Return (x, y) of the center of cell containing provided text 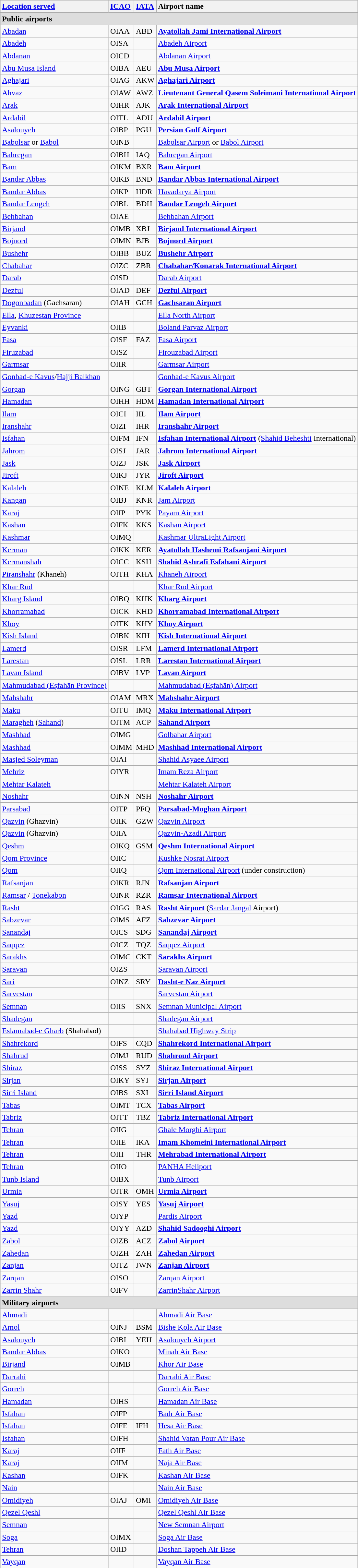
Kish International Airport (257, 636)
OIKQ (121, 846)
OIZI (121, 426)
TQZ (145, 945)
SYZ (145, 1068)
OIIC (121, 858)
IIL (145, 414)
BXR (145, 167)
YEH (145, 1340)
Larestan International Airport (257, 661)
GCH (145, 303)
OISJ (121, 451)
Iranshahr (54, 426)
Dogonbadan (Gachsaran) (54, 303)
Kashan Air Base (257, 1475)
HDM (145, 401)
Firuzabad (54, 352)
OMI (145, 1500)
AKW (145, 80)
Ramsar International Airport (257, 895)
Kermanshah (54, 562)
Garmsar Airport (257, 365)
Shiraz International Airport (257, 1068)
KLM (145, 488)
Sari (54, 982)
OIKK (121, 550)
OIIE (121, 1142)
Ardabil (54, 117)
Zarrin Shahr (54, 1290)
ZarrinShahr Airport (257, 1290)
OISR (121, 648)
Parsabad (54, 809)
SDG (145, 932)
Zarqan Airport (257, 1278)
Noshahr (54, 796)
OISZ (121, 352)
Rafsanjan Airport (257, 883)
Public airports (179, 19)
OICD (121, 56)
OIIB (121, 327)
OIAA (121, 31)
Mehrabad International Airport (257, 1155)
Qezel Qeshl (54, 1512)
Shahid Sadooghi Airport (257, 1228)
Gonbad-e Kavus Airport (257, 377)
Lamerd (54, 648)
Tunb Island (54, 1179)
OIMC (121, 957)
PFQ (145, 809)
Mahmudabad (Eşfahān) Airport (257, 685)
Arak International Airport (257, 105)
Shadegan (54, 1019)
OISY (121, 1204)
OIZH (121, 1253)
OIFE (121, 1426)
OIZS (121, 969)
Qeshm International Airport (257, 846)
ADU (145, 117)
Vayqan (54, 1562)
FAZ (145, 340)
JSK (145, 463)
Rasht (54, 907)
OIYY (121, 1228)
BUZ (145, 253)
OISO (121, 1278)
OIKP (121, 192)
Military airports (179, 1302)
Soga Air Base (257, 1537)
Hesa Air Base (257, 1426)
OIKJ (121, 475)
OIZB (121, 1241)
Sahand Airport (257, 722)
Saravan (54, 969)
Khar Rud (54, 587)
OIHH (121, 401)
Chabahar/Konarak International Airport (257, 266)
YES (145, 1204)
Kashmar (54, 537)
OICI (121, 414)
OITP (121, 809)
Lavan Island (54, 673)
Badr Air Base (257, 1414)
Nain (54, 1488)
Shiraz (54, 1068)
Rafsanjan (54, 883)
Kharg Airport (257, 599)
Semnan Municipal Airport (257, 1006)
IKA (145, 1142)
Ayatollah Jami International Airport (257, 31)
OIIM (121, 1463)
TCX (145, 1105)
NSH (145, 796)
Darrahi (54, 1377)
XBJ (145, 229)
OIKR (121, 883)
OIGG (121, 907)
Qazvin Airport (257, 821)
JAR (145, 451)
KHY (145, 624)
Bam (54, 167)
OIBA (121, 68)
IATA (145, 6)
Ghale Morghi Airport (257, 1130)
Mahshahr Airport (257, 698)
Sarakhs (54, 957)
AEU (145, 68)
ACZ (145, 1241)
MHD (145, 747)
Ramsar / Tonekabon (54, 895)
Masjed Soleyman (54, 760)
OIMQ (121, 537)
Fath Air Base (257, 1451)
New Semnan Airport (257, 1525)
OISF (121, 340)
IHR (145, 426)
OIAE (121, 216)
Gorgan International Airport (257, 389)
OIKB (121, 179)
Khorramabad International Airport (257, 611)
Kushke Nosrat Airport (257, 858)
Iranshahr Airport (257, 426)
OIYP (121, 1216)
CQD (145, 1043)
Kharg Island (54, 599)
OITZ (121, 1265)
IMQ (145, 710)
Maku (54, 710)
Tabriz International Airport (257, 1117)
KHK (145, 599)
OIZJ (121, 463)
IAQ (145, 155)
OIKY (121, 1080)
TBZ (145, 1117)
Lavan Airport (257, 673)
OIIQ (121, 870)
Shahrekord (54, 1043)
Darrahi Air Base (257, 1377)
Qazvin-Azadi Airport (257, 833)
Birjand International Airport (257, 229)
Ella, Khuzestan Province (54, 315)
Soga (54, 1537)
OISA (121, 43)
Jiroft (54, 475)
Zanjan Airport (257, 1265)
Bojnord (54, 241)
Noshahr Airport (257, 796)
Bam Airport (257, 167)
OIKO (121, 1352)
Vayqan Air Base (257, 1562)
Yasuj (54, 1204)
Bishe Kola Air Base (257, 1327)
OIBL (121, 204)
OIBV (121, 673)
Kerman (54, 550)
LRR (145, 661)
OITH (121, 574)
OIAM (121, 698)
Nain Air Base (257, 1488)
Bandar Abbas International Airport (257, 179)
GSM (145, 846)
OING (121, 389)
Gorreh Air Base (257, 1389)
KER (145, 550)
Mahshahr (54, 698)
Zabol Airport (257, 1241)
OISL (121, 661)
Khor Air Base (257, 1364)
Bahregan (54, 155)
Ilam Airport (257, 414)
OIBP (121, 130)
OIIS (121, 1006)
ICAO (121, 6)
Bushehr (54, 253)
Urmia Airport (257, 1191)
Khar Rud Airport (257, 587)
Sirjan Airport (257, 1080)
ABD (145, 31)
Abadeh Airport (257, 43)
Maku International Airport (257, 710)
IFH (145, 1426)
RZR (145, 895)
Chabahar (54, 266)
RJN (145, 883)
OISD (121, 278)
OIMJ (121, 1056)
Shahrekord International Airport (257, 1043)
OINZ (121, 982)
Tabas (54, 1105)
Hamadan International Airport (257, 401)
OIFP (121, 1414)
OMH (145, 1191)
OIHR (121, 105)
Bandar Lengeh (54, 204)
Pardis Airport (257, 1216)
OINE (121, 488)
OIMT (121, 1105)
Kish Island (54, 636)
Ahvaz (54, 93)
AZD (145, 1228)
KKS (145, 525)
ZBR (145, 266)
KHD (145, 611)
Golbahar Airport (257, 735)
SRY (145, 982)
RUD (145, 1056)
Bushehr Airport (257, 253)
Aghajari (54, 80)
OINB (121, 142)
OIBJ (121, 500)
OIFH (121, 1438)
Dasht-e Naz Airport (257, 982)
Abadan (54, 31)
PGU (145, 130)
OISS (121, 1068)
Sanandaj Airport (257, 932)
Aghajari Airport (257, 80)
OIIO (121, 1167)
Omidiyeh (54, 1500)
Zanjan (54, 1265)
OIMS (121, 920)
Doshan Tappeh Air Base (257, 1550)
OINR (121, 895)
Sirri Island (54, 1093)
Qom International Airport (under construction) (257, 870)
Ayatollah Hashemi Rafsanjani Airport (257, 550)
OITM (121, 722)
Zabol (54, 1241)
OIMM (121, 747)
Saravan Airport (257, 969)
Sarvestan Airport (257, 994)
Jahrom International Airport (257, 451)
OITK (121, 624)
Hamadan Air Base (257, 1401)
KNR (145, 500)
GZW (145, 821)
Airport name (257, 6)
OIIA (121, 833)
SYJ (145, 1080)
Tabriz (54, 1117)
Kashan Airport (257, 525)
Zahedan (54, 1253)
Dezful Airport (257, 290)
OITU (121, 710)
Ahmadi (54, 1315)
Minab Air Base (257, 1352)
OICS (121, 932)
OIIG (121, 1130)
Qom (54, 870)
OIII (121, 1155)
Qom Province (54, 858)
JYR (145, 475)
Behbahan Airport (257, 216)
KHA (145, 574)
OINN (121, 796)
ZAH (145, 1253)
Jiroft Airport (257, 475)
Jask (54, 463)
Lieutenant General Qasem Soleimani International Airport (257, 93)
Amol (54, 1327)
OIIF (121, 1451)
Boland Parvaz Airport (257, 327)
Babolsar or Babol (54, 142)
Garmsar (54, 365)
Kangan (54, 500)
Khorramabad (54, 611)
OIAW (121, 93)
Kashmar UltraLight Airport (257, 537)
OIBK (121, 636)
OIBI (121, 1340)
IFN (145, 438)
Saqqez (54, 945)
Gorreh (54, 1389)
Khaneh Airport (257, 574)
Urmia (54, 1191)
OIAH (121, 303)
Abdanan (54, 56)
Babolsar Airport or Babol Airport (257, 142)
Shahid Vatan Pour Air Base (257, 1438)
Imam Khomeini International Airport (257, 1142)
Yasuj Airport (257, 1204)
OIIP (121, 512)
Abadeh (54, 43)
OIFV (121, 1290)
Qeshm (54, 846)
Jahrom (54, 451)
OINJ (121, 1327)
Mehriz (54, 772)
AWZ (145, 93)
Naja Air Base (257, 1463)
RAS (145, 907)
OIBB (121, 253)
Zahedan Airport (257, 1253)
Bahregan Airport (257, 155)
Saqqez Airport (257, 945)
Sirri Island Airport (257, 1093)
BDH (145, 204)
Mahmudabad (Eşfahān Province) (54, 685)
OICC (121, 562)
ACP (145, 722)
Mashhad International Airport (257, 747)
OIHS (121, 1401)
Zarqan (54, 1278)
OIKM (121, 167)
GBT (145, 389)
THR (145, 1155)
OIBX (121, 1179)
OIMX (121, 1537)
Sarakhs Airport (257, 957)
Tunb Airport (257, 1179)
BND (145, 179)
Asalouyeh Airport (257, 1340)
Sirjan (54, 1080)
Piranshahr (Khaneh) (54, 574)
Eyvanki (54, 327)
Sabzevar (54, 920)
DEF (145, 290)
Ahmadi Air Base (257, 1315)
Gorgan (54, 389)
Lamerd International Airport (257, 648)
PYK (145, 512)
Khoy Airport (257, 624)
BJB (145, 241)
LFM (145, 648)
OIAI (121, 760)
Shahid Asyaee Airport (257, 760)
Gachsaran Airport (257, 303)
OIAG (121, 80)
Havadarya Airport (257, 192)
Fasa (54, 340)
SNX (145, 1006)
SXI (145, 1093)
Qezel Qeshl Air Base (257, 1512)
Isfahan International Airport (Shahid Beheshti International) (257, 438)
Khoy (54, 624)
Imam Reza Airport (257, 772)
OICZ (121, 945)
MRX (145, 698)
Mehtar Kalateh Airport (257, 784)
AFZ (145, 920)
Sarvestan (54, 994)
Shahabad Highway Strip (257, 1031)
Kalaleh Airport (257, 488)
Fasa Airport (257, 340)
OIFM (121, 438)
OIYR (121, 772)
Ilam (54, 414)
Shahid Ashrafi Esfahani Airport (257, 562)
BSM (145, 1327)
OIMN (121, 241)
Shahroud Airport (257, 1056)
Dezful (54, 290)
CKT (145, 957)
OIBS (121, 1093)
Sabzevar Airport (257, 920)
OIFS (121, 1043)
Eslamabad-e Gharb (Shahabad) (54, 1031)
OIAD (121, 290)
Arak (54, 105)
Parsabad-Moghan Airport (257, 809)
Omidiyeh Air Base (257, 1500)
Persian Gulf Airport (257, 130)
OIMG (121, 735)
Jask Airport (257, 463)
OICK (121, 611)
Location served (54, 6)
OIAJ (121, 1500)
Bandar Lengeh Airport (257, 204)
Abdanan Airport (257, 56)
LVP (145, 673)
Payam Airport (257, 512)
Ella North Airport (257, 315)
Shahrud (54, 1056)
OIIK (121, 821)
Sanandaj (54, 932)
Firouzabad Airport (257, 352)
Larestan (54, 661)
Kalaleh (54, 488)
OITR (121, 1191)
AJK (145, 105)
Darab Airport (257, 278)
Tabas Airport (257, 1105)
JWN (145, 1265)
Ardabil Airport (257, 117)
Shadegan Airport (257, 1019)
OIZC (121, 266)
Jam Airport (257, 500)
Bojnord Airport (257, 241)
KIH (145, 636)
HDR (145, 192)
OIBH (121, 155)
Darab (54, 278)
OITL (121, 117)
PANHA Heliport (257, 1167)
KSH (145, 562)
OIID (121, 1550)
OIBQ (121, 599)
Behbahan (54, 216)
Mehtar Kalateh (54, 784)
Gonbad-e Kavus/Hajji Balkhan (54, 377)
Abu Musa Island (54, 68)
Maragheh (Sahand) (54, 722)
Rasht Airport (Sardar Jangal Airport) (257, 907)
Abu Musa Airport (257, 68)
OITT (121, 1117)
OIIR (121, 365)
